Pinpoint the cell where the given text exists, returning its (X, Y) midpoint coordinate. 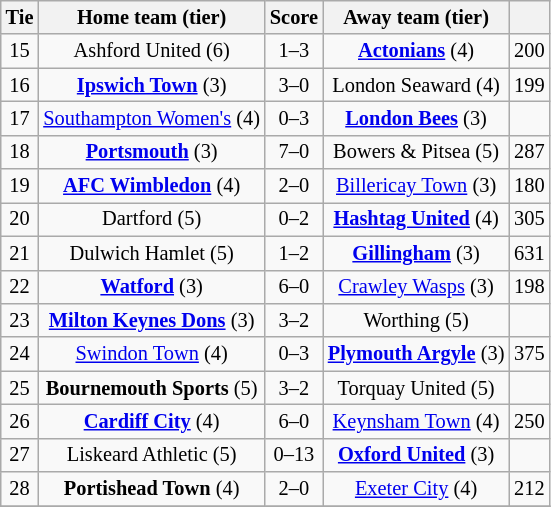
375 (529, 354)
Worthing (5) (416, 320)
Watford (3) (152, 287)
Score (294, 17)
Exeter City (4) (416, 489)
Home team (tier) (152, 17)
25 (20, 388)
180 (529, 186)
Southampton Women's (4) (152, 118)
22 (20, 287)
Billericay Town (3) (416, 186)
Swindon Town (4) (152, 354)
3–0 (294, 85)
Dulwich Hamlet (5) (152, 253)
Liskeard Athletic (5) (152, 455)
16 (20, 85)
Oxford United (3) (416, 455)
200 (529, 51)
Plymouth Argyle (3) (416, 354)
250 (529, 421)
23 (20, 320)
0–13 (294, 455)
0–2 (294, 219)
15 (20, 51)
Gillingham (3) (416, 253)
Ashford United (6) (152, 51)
London Seaward (4) (416, 85)
7–0 (294, 152)
21 (20, 253)
Portsmouth (3) (152, 152)
Away team (tier) (416, 17)
Bowers & Pitsea (5) (416, 152)
Tie (20, 17)
London Bees (3) (416, 118)
24 (20, 354)
28 (20, 489)
631 (529, 253)
Keynsham Town (4) (416, 421)
198 (529, 287)
27 (20, 455)
20 (20, 219)
199 (529, 85)
Torquay United (5) (416, 388)
19 (20, 186)
18 (20, 152)
Bournemouth Sports (5) (152, 388)
212 (529, 489)
1–3 (294, 51)
17 (20, 118)
Hashtag United (4) (416, 219)
Portishead Town (4) (152, 489)
26 (20, 421)
305 (529, 219)
AFC Wimbledon (4) (152, 186)
Dartford (5) (152, 219)
Ipswich Town (3) (152, 85)
Milton Keynes Dons (3) (152, 320)
Crawley Wasps (3) (416, 287)
Actonians (4) (416, 51)
287 (529, 152)
Cardiff City (4) (152, 421)
1–2 (294, 253)
